Detect which cell encompasses the target text, then output its [x, y] center coordinate. 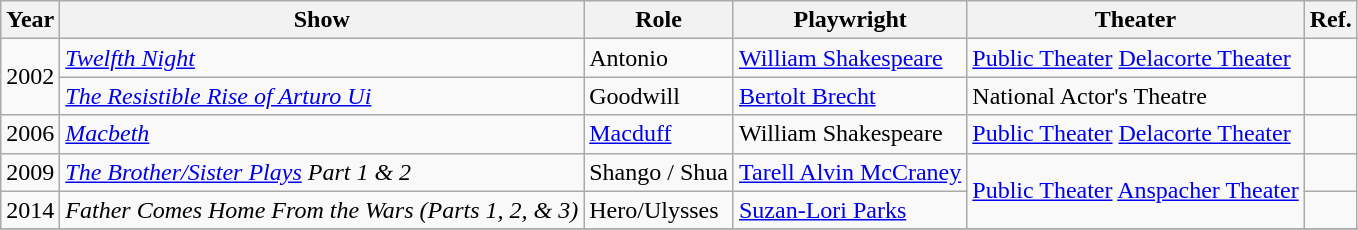
Tarell Alvin McCraney [850, 172]
Goodwill [659, 96]
2009 [30, 172]
Public Theater Anspacher Theater [1136, 191]
2006 [30, 134]
Antonio [659, 58]
Playwright [850, 20]
Shango / Shua [659, 172]
Twelfth Night [322, 58]
Father Comes Home From the Wars (Parts 1, 2, & 3) [322, 210]
Macduff [659, 134]
Macbeth [322, 134]
Role [659, 20]
Year [30, 20]
Bertolt Brecht [850, 96]
Suzan-Lori Parks [850, 210]
The Brother/Sister Plays Part 1 & 2 [322, 172]
Show [322, 20]
Ref. [1330, 20]
The Resistible Rise of Arturo Ui [322, 96]
2014 [30, 210]
Hero/Ulysses [659, 210]
2002 [30, 77]
Theater [1136, 20]
National Actor's Theatre [1136, 96]
